Output the [X, Y] coordinate of the center of the cell containing the given text.  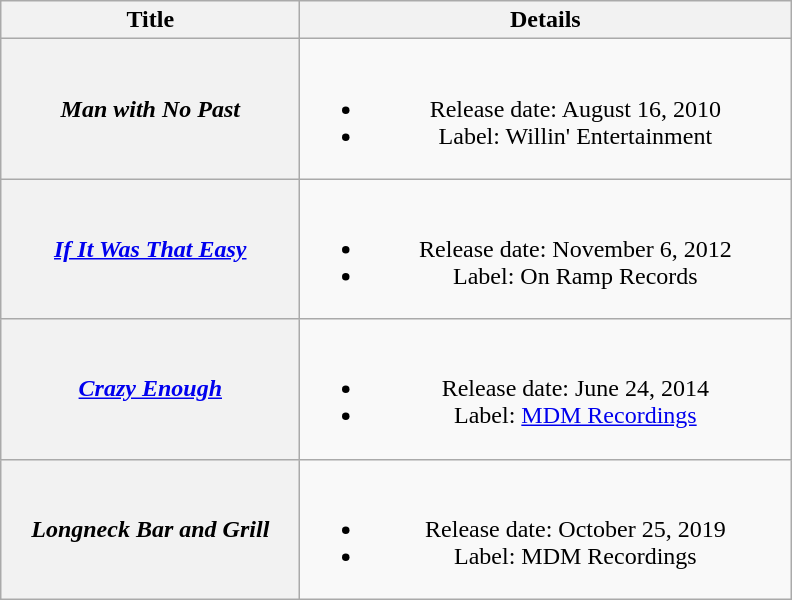
Title [150, 20]
If It Was That Easy [150, 249]
Details [546, 20]
Release date: June 24, 2014Label: MDM Recordings [546, 389]
Release date: August 16, 2010Label: Willin' Entertainment [546, 109]
Release date: October 25, 2019Label: MDM Recordings [546, 529]
Longneck Bar and Grill [150, 529]
Release date: November 6, 2012Label: On Ramp Records [546, 249]
Man with No Past [150, 109]
Crazy Enough [150, 389]
